Capture the cell that displays the provided text and extract its [x, y] central coordinate. 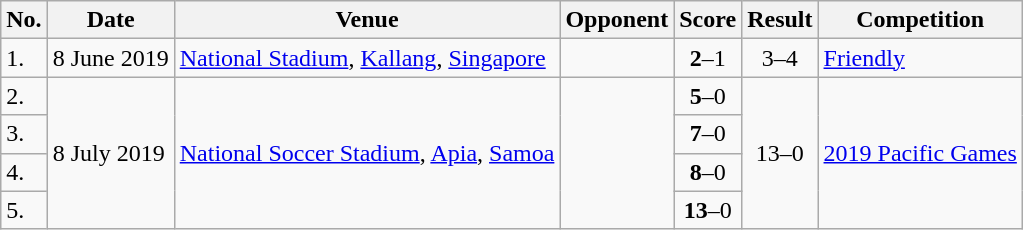
8 July 2019 [110, 153]
Result [780, 20]
2019 Pacific Games [920, 153]
National Stadium, Kallang, Singapore [367, 58]
5–0 [708, 96]
3–4 [780, 58]
No. [24, 20]
2–1 [708, 58]
Venue [367, 20]
National Soccer Stadium, Apia, Samoa [367, 153]
8–0 [708, 172]
1. [24, 58]
5. [24, 210]
8 June 2019 [110, 58]
Opponent [617, 20]
7–0 [708, 134]
Friendly [920, 58]
4. [24, 172]
Date [110, 20]
3. [24, 134]
2. [24, 96]
Score [708, 20]
Competition [920, 20]
